Pinpoint the cell where the given text exists, returning its (X, Y) midpoint coordinate. 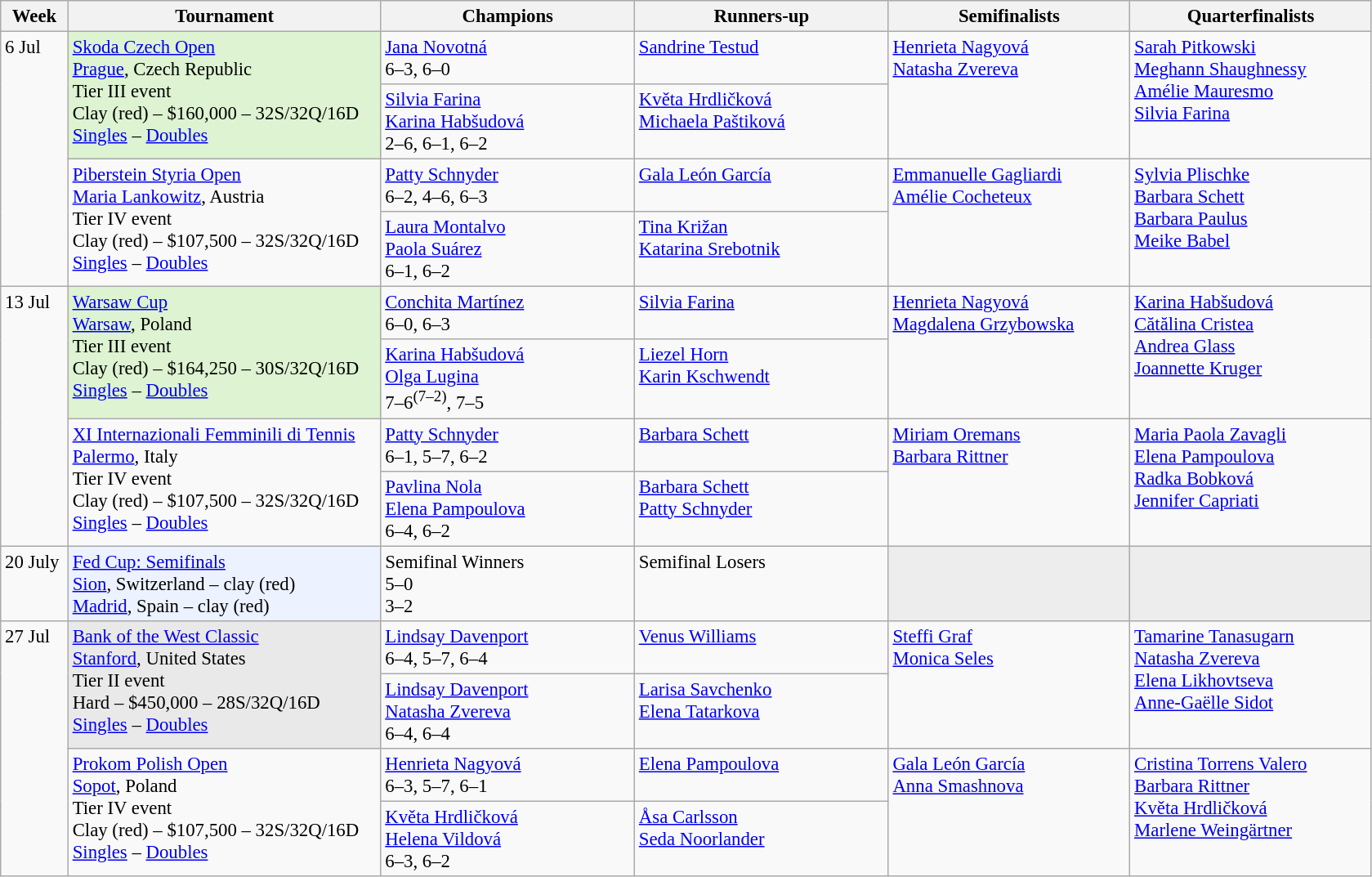
Emmanuelle Gagliardi Amélie Cocheteux (1009, 223)
Bank of the West ClassicStanford, United States Tier II event Hard – $450,000 – 28S/32Q/16D Singles – Doubles (224, 684)
Liezel Horn Karin Kschwendt (762, 379)
Åsa Carlsson Seda Noorlander (762, 839)
Steffi Graf Monica Seles (1009, 684)
Cristina Torrens Valero Barbara Rittner Květa Hrdličková Marlene Weingärtner (1251, 812)
Laura Montalvo Paola Suárez 6–1, 6–2 (508, 249)
Barbara Schett (762, 445)
Henrieta Nagyová6–3, 5–7, 6–1 (508, 775)
Fed Cup: Semifinals Sion, Switzerland – clay (red)Madrid, Spain – clay (red) (224, 584)
Sarah Pitkowski Meghann Shaughnessy Amélie Mauresmo Silvia Farina (1251, 96)
Henrieta Nagyová Natasha Zvereva (1009, 96)
Květa Hrdličková Helena Vildová 6–3, 6–2 (508, 839)
Week (34, 16)
Tina Križan Katarina Srebotnik (762, 249)
Karina Habšudová Cătălina Cristea Andrea Glass Joannette Kruger (1251, 353)
Semifinal Winners 5–0 3–2 (508, 584)
Miriam Oremans Barbara Rittner (1009, 482)
20 July (34, 584)
27 Jul (34, 748)
XI Internazionali Femminili di Tennis Palermo, Italy Tier IV event Clay (red) – $107,500 – 32S/32Q/16DSingles – Doubles (224, 482)
Warsaw CupWarsaw, Poland Tier III event Clay (red) – $164,250 – 30S/32Q/16D Singles – Doubles (224, 353)
Champions (508, 16)
Venus Williams (762, 647)
Patty Schnyder6–1, 5–7, 6–2 (508, 445)
Gala León García (762, 186)
Quarterfinalists (1251, 16)
Silvia Farina (762, 314)
Lindsay Davenport Natasha Zvereva 6–4, 6–4 (508, 711)
Larisa Savchenko Elena Tatarkova (762, 711)
Gala León García Anna Smashnova (1009, 812)
Conchita Martínez6–0, 6–3 (508, 314)
Lindsay Davenport6–4, 5–7, 6–4 (508, 647)
Runners-up (762, 16)
Piberstein Styria Open Maria Lankowitz, Austria Tier IV event Clay (red) – $107,500 – 32S/32Q/16DSingles – Doubles (224, 223)
Elena Pampoulova (762, 775)
Patty Schnyder6–2, 4–6, 6–3 (508, 186)
Maria Paola Zavagli Elena Pampoulova Radka Bobková Jennifer Capriati (1251, 482)
Barbara Schett Patty Schnyder (762, 508)
Semifinal Losers (762, 584)
Henrieta Nagyová Magdalena Grzybowska (1009, 353)
Prokom Polish OpenSopot, Poland Tier IV event Clay (red) – $107,500 – 32S/32Q/16D Singles – Doubles (224, 812)
Sandrine Testud (762, 59)
Silvia Farina Karina Habšudová 2–6, 6–1, 6–2 (508, 122)
Jana Novotná6–3, 6–0 (508, 59)
Pavlina Nola Elena Pampoulova 6–4, 6–2 (508, 508)
Skoda Czech OpenPrague, Czech Republic Tier III event Clay (red) – $160,000 – 32S/32Q/16DSingles – Doubles (224, 96)
13 Jul (34, 417)
Sylvia Plischke Barbara Schett Barbara Paulus Meike Babel (1251, 223)
Květa Hrdličková Michaela Paštiková (762, 122)
Tournament (224, 16)
Semifinalists (1009, 16)
Karina Habšudová Olga Lugina 7–6(7–2), 7–5 (508, 379)
Tamarine Tanasugarn Natasha Zvereva Elena Likhovtseva Anne-Gaëlle Sidot (1251, 684)
6 Jul (34, 159)
